Extract the (x, y) coordinate from the center of the cell holding the provided text.  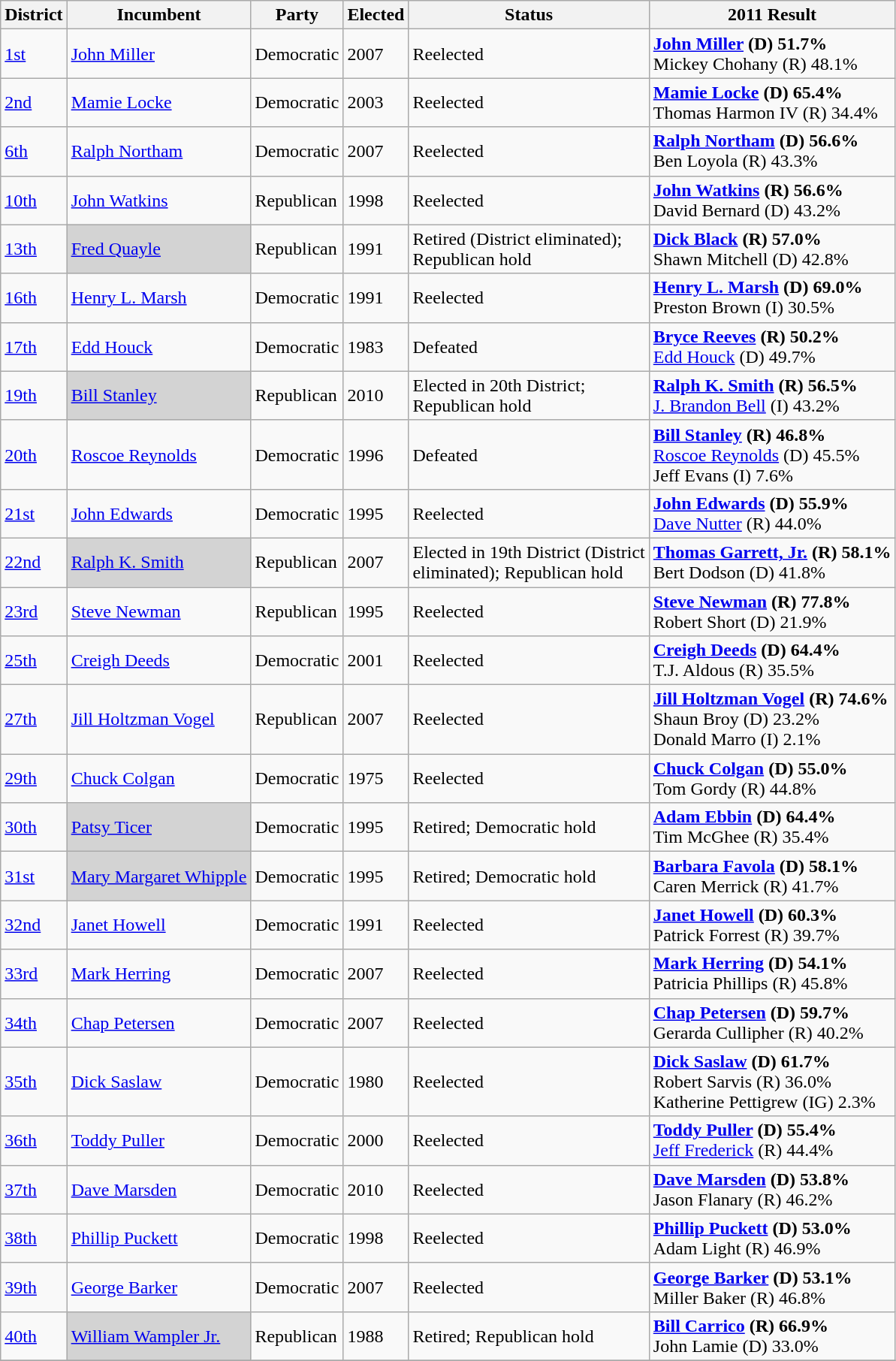
Bill Carrico (R) 66.9%John Lamie (D) 33.0% (772, 1335)
George Barker (159, 1287)
Chap Petersen (159, 1023)
Mary Margaret Whipple (159, 876)
22nd (34, 562)
Mark Herring (D) 54.1%Patricia Phillips (R) 45.8% (772, 973)
Party (297, 15)
Henry L. Marsh (D) 69.0%Preston Brown (I) 30.5% (772, 297)
31st (34, 876)
Elected in 19th District (District eliminated); Republican hold (529, 562)
Adam Ebbin (D) 64.4%Tim McGhee (R) 35.4% (772, 828)
10th (34, 200)
Bryce Reeves (R) 50.2%Edd Houck (D) 49.7% (772, 347)
Fred Quayle (159, 249)
Thomas Garrett, Jr. (R) 58.1%Bert Dodson (D) 41.8% (772, 562)
33rd (34, 973)
Mark Herring (159, 973)
Dick Black (R) 57.0%Shawn Mitchell (D) 42.8% (772, 249)
39th (34, 1287)
Toddy Puller (159, 1140)
1980 (376, 1082)
George Barker (D) 53.1%Miller Baker (R) 46.8% (772, 1287)
Mamie Locke (159, 102)
32nd (34, 925)
27th (34, 720)
Incumbent (159, 15)
37th (34, 1190)
1996 (376, 454)
William Wampler Jr. (159, 1335)
Retired (District eliminated);Republican hold (529, 249)
Status (529, 15)
Chuck Colgan (159, 778)
1988 (376, 1335)
25th (34, 661)
36th (34, 1140)
19th (34, 395)
34th (34, 1023)
40th (34, 1335)
Elected (376, 15)
Elected in 20th District;Republican hold (529, 395)
Mamie Locke (D) 65.4%Thomas Harmon IV (R) 34.4% (772, 102)
Bill Stanley (159, 395)
John Watkins (159, 200)
2003 (376, 102)
35th (34, 1082)
District (34, 15)
Edd Houck (159, 347)
Steve Newman (159, 611)
Chuck Colgan (D) 55.0%Tom Gordy (R) 44.8% (772, 778)
Barbara Favola (D) 58.1%Caren Merrick (R) 41.7% (772, 876)
1975 (376, 778)
23rd (34, 611)
2001 (376, 661)
John Edwards (D) 55.9%Dave Nutter (R) 44.0% (772, 514)
Roscoe Reynolds (159, 454)
1983 (376, 347)
Janet Howell (159, 925)
John Edwards (159, 514)
Creigh Deeds (159, 661)
6th (34, 152)
Dave Marsden (159, 1190)
Ralph Northam (D) 56.6%Ben Loyola (R) 43.3% (772, 152)
29th (34, 778)
Toddy Puller (D) 55.4%Jeff Frederick (R) 44.4% (772, 1140)
Jill Holtzman Vogel (159, 720)
Chap Petersen (D) 59.7%Gerarda Cullipher (R) 40.2% (772, 1023)
Dave Marsden (D) 53.8%Jason Flanary (R) 46.2% (772, 1190)
Ralph Northam (159, 152)
Creigh Deeds (D) 64.4%T.J. Aldous (R) 35.5% (772, 661)
John Watkins (R) 56.6%David Bernard (D) 43.2% (772, 200)
Bill Stanley (R) 46.8%Roscoe Reynolds (D) 45.5%Jeff Evans (I) 7.6% (772, 454)
Dick Saslaw (D) 61.7%Robert Sarvis (R) 36.0%Katherine Pettigrew (IG) 2.3% (772, 1082)
John Miller (159, 54)
Dick Saslaw (159, 1082)
Jill Holtzman Vogel (R) 74.6%Shaun Broy (D) 23.2%Donald Marro (I) 2.1% (772, 720)
2000 (376, 1140)
John Miller (D) 51.7%Mickey Chohany (R) 48.1% (772, 54)
Patsy Ticer (159, 828)
21st (34, 514)
Henry L. Marsh (159, 297)
16th (34, 297)
1st (34, 54)
2nd (34, 102)
20th (34, 454)
Phillip Puckett (159, 1238)
Janet Howell (D) 60.3%Patrick Forrest (R) 39.7% (772, 925)
Ralph K. Smith (159, 562)
Steve Newman (R) 77.8%Robert Short (D) 21.9% (772, 611)
17th (34, 347)
13th (34, 249)
30th (34, 828)
2011 Result (772, 15)
Retired; Republican hold (529, 1335)
Ralph K. Smith (R) 56.5%J. Brandon Bell (I) 43.2% (772, 395)
Phillip Puckett (D) 53.0%Adam Light (R) 46.9% (772, 1238)
38th (34, 1238)
